Pinpoint the cell where the given text exists, returning its (X, Y) midpoint coordinate. 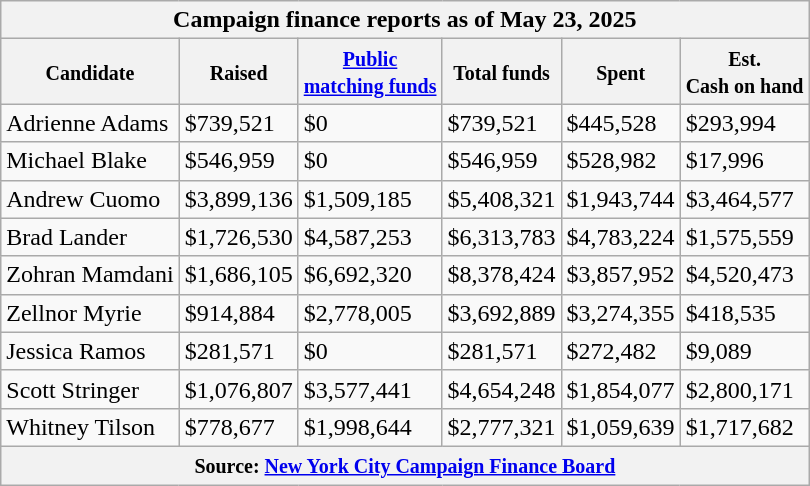
$3,692,889 (502, 313)
$1,998,644 (370, 427)
$1,575,559 (744, 237)
Publicmatching funds (370, 72)
$6,313,783 (502, 237)
$3,899,136 (238, 199)
$293,994 (744, 123)
$445,528 (620, 123)
Zohran Mamdani (90, 275)
$3,274,355 (620, 313)
Jessica Ramos (90, 351)
$4,783,224 (620, 237)
$5,408,321 (502, 199)
$3,464,577 (744, 199)
$2,777,321 (502, 427)
Candidate (90, 72)
Brad Lander (90, 237)
Whitney Tilson (90, 427)
$17,996 (744, 161)
$3,857,952 (620, 275)
$1,076,807 (238, 389)
Est.Cash on hand (744, 72)
$1,854,077 (620, 389)
$4,587,253 (370, 237)
$418,535 (744, 313)
Total funds (502, 72)
$8,378,424 (502, 275)
Zellnor Myrie (90, 313)
Adrienne Adams (90, 123)
$272,482 (620, 351)
$1,943,744 (620, 199)
$1,509,185 (370, 199)
Source: New York City Campaign Finance Board (405, 465)
$6,692,320 (370, 275)
Andrew Cuomo (90, 199)
$1,717,682 (744, 427)
$2,778,005 (370, 313)
$1,726,530 (238, 237)
$9,089 (744, 351)
$1,686,105 (238, 275)
$4,654,248 (502, 389)
$528,982 (620, 161)
$778,677 (238, 427)
$914,884 (238, 313)
Michael Blake (90, 161)
Scott Stringer (90, 389)
$4,520,473 (744, 275)
Raised (238, 72)
Spent (620, 72)
$1,059,639 (620, 427)
Campaign finance reports as of May 23, 2025 (405, 20)
$2,800,171 (744, 389)
$3,577,441 (370, 389)
